For the text-containing cell, return its midpoint in (x, y) coordinate format. 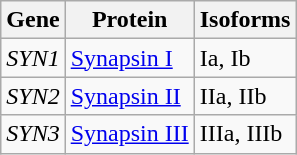
SYN1 (33, 58)
Protein (130, 20)
Synapsin III (130, 134)
SYN2 (33, 96)
SYN3 (33, 134)
Isoforms (245, 20)
IIIa, IIIb (245, 134)
Gene (33, 20)
IIa, IIb (245, 96)
Ia, Ib (245, 58)
Synapsin I (130, 58)
Synapsin II (130, 96)
